Scan for the cell matching the given text and deliver its [x, y] coordinate at center. 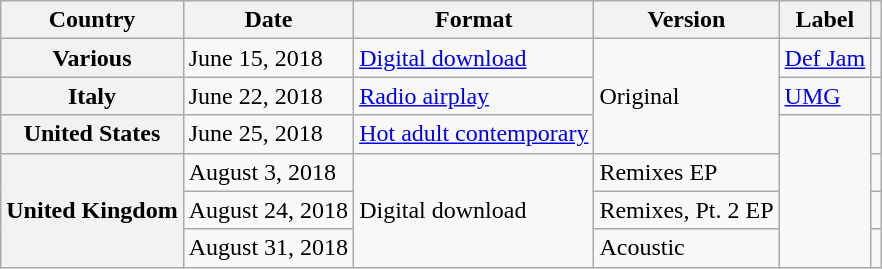
Format [474, 20]
UMG [825, 96]
Original [686, 96]
United Kingdom [92, 210]
Hot adult contemporary [474, 134]
Radio airplay [474, 96]
Acoustic [686, 248]
United States [92, 134]
August 24, 2018 [268, 210]
June 22, 2018 [268, 96]
Label [825, 20]
Def Jam [825, 58]
June 15, 2018 [268, 58]
Date [268, 20]
August 31, 2018 [268, 248]
Version [686, 20]
Country [92, 20]
June 25, 2018 [268, 134]
Various [92, 58]
Remixes, Pt. 2 EP [686, 210]
Italy [92, 96]
August 3, 2018 [268, 172]
Remixes EP [686, 172]
